Return the [x, y] coordinate for the center point of the cell that contains the specified text.  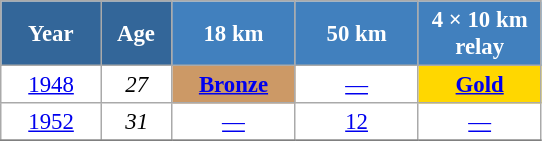
1952 [52, 122]
4 × 10 km relay [480, 34]
Gold [480, 85]
Year [52, 34]
18 km [234, 34]
Age [136, 34]
27 [136, 85]
50 km [356, 34]
31 [136, 122]
1948 [52, 85]
Bronze [234, 85]
12 [356, 122]
